Identify which cell holds the provided text, then report its (x, y) central coordinate. 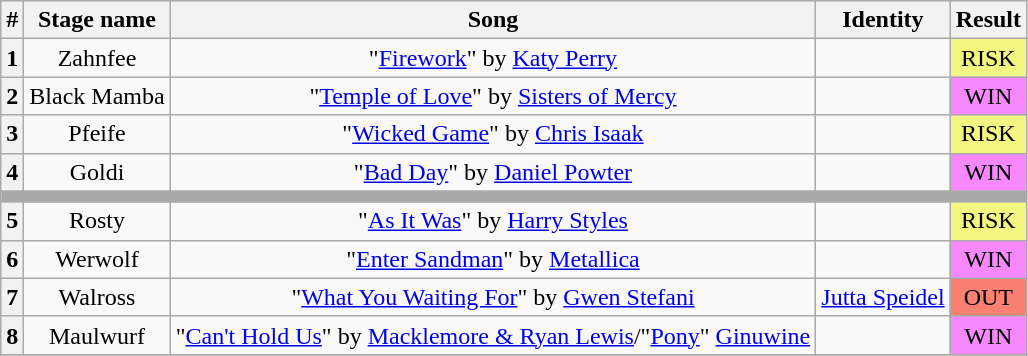
Black Mamba (97, 96)
Zahnfee (97, 58)
Werwolf (97, 259)
7 (12, 297)
3 (12, 134)
OUT (988, 297)
"Bad Day" by Daniel Powter (493, 172)
Result (988, 20)
"What You Waiting For" by Gwen Stefani (493, 297)
"As It Was" by Harry Styles (493, 221)
Rosty (97, 221)
"Temple of Love" by Sisters of Mercy (493, 96)
8 (12, 335)
2 (12, 96)
1 (12, 58)
5 (12, 221)
Goldi (97, 172)
Stage name (97, 20)
Jutta Speidel (883, 297)
Identity (883, 20)
Pfeife (97, 134)
"Firework" by Katy Perry (493, 58)
# (12, 20)
4 (12, 172)
Song (493, 20)
Walross (97, 297)
"Enter Sandman" by Metallica (493, 259)
6 (12, 259)
"Wicked Game" by Chris Isaak (493, 134)
"Can't Hold Us" by Macklemore & Ryan Lewis/"Pony" Ginuwine (493, 335)
Maulwurf (97, 335)
